For the text-containing cell, return its midpoint in (X, Y) coordinate format. 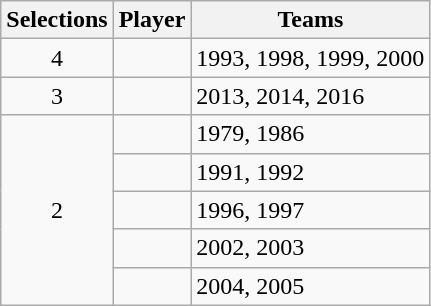
3 (57, 96)
4 (57, 58)
Teams (310, 20)
2 (57, 210)
2002, 2003 (310, 248)
1991, 1992 (310, 172)
Player (152, 20)
1979, 1986 (310, 134)
2013, 2014, 2016 (310, 96)
Selections (57, 20)
2004, 2005 (310, 286)
1993, 1998, 1999, 2000 (310, 58)
1996, 1997 (310, 210)
